Provide the (X, Y) coordinate of the cell's center where the given text is located.  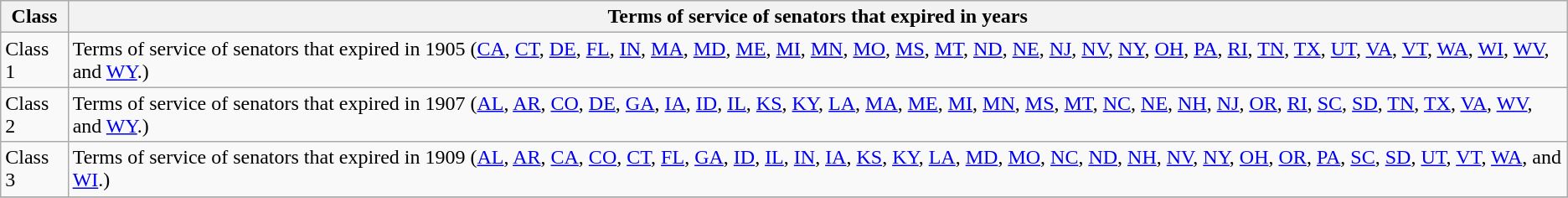
Class (34, 17)
Terms of service of senators that expired in years (818, 17)
Class 3 (34, 169)
Class 2 (34, 114)
Class 1 (34, 60)
